Extract the (x, y) coordinate from the center of the cell holding the provided text.  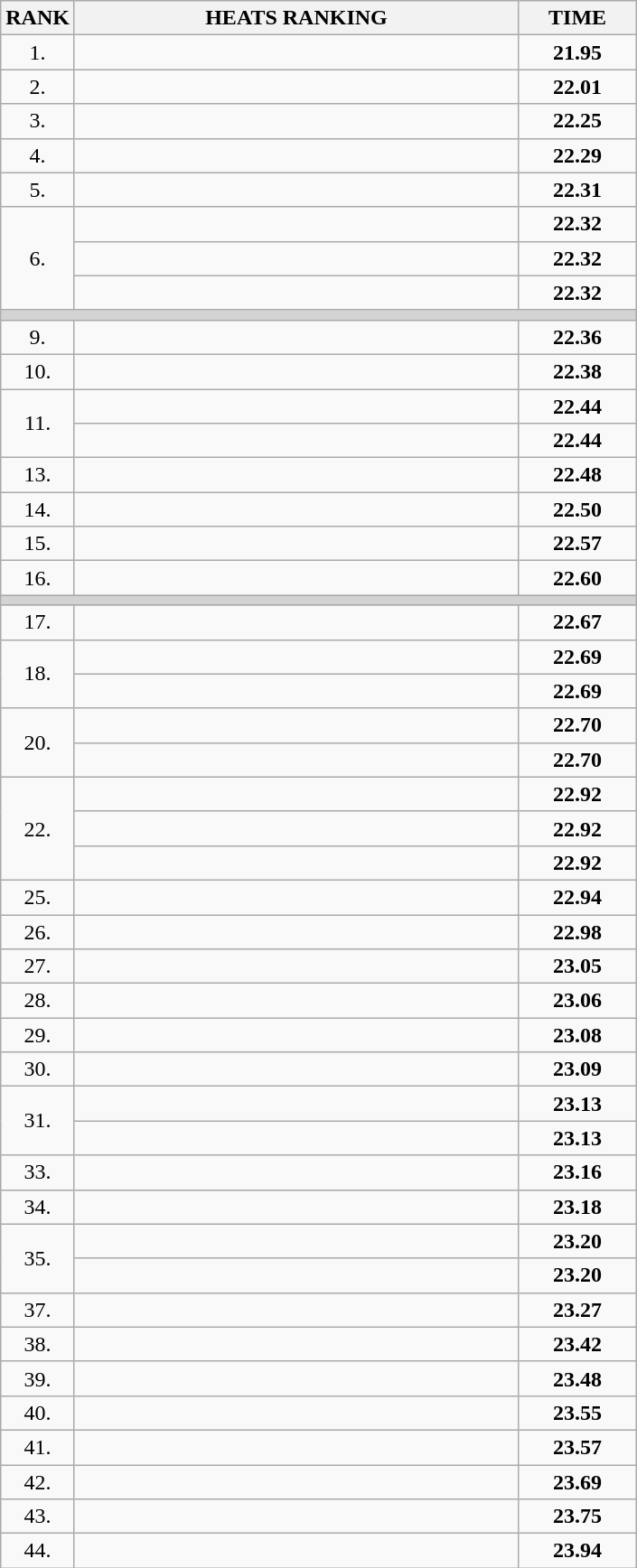
25. (38, 897)
41. (38, 1447)
17. (38, 622)
23.09 (578, 1069)
22.60 (578, 578)
23.42 (578, 1344)
39. (38, 1378)
RANK (38, 18)
22.36 (578, 337)
22.57 (578, 544)
23.08 (578, 1035)
26. (38, 931)
42. (38, 1482)
6. (38, 258)
16. (38, 578)
22.48 (578, 475)
11. (38, 423)
15. (38, 544)
22. (38, 828)
23.18 (578, 1207)
18. (38, 674)
40. (38, 1413)
20. (38, 742)
23.57 (578, 1447)
43. (38, 1517)
TIME (578, 18)
4. (38, 155)
HEATS RANKING (296, 18)
29. (38, 1035)
21.95 (578, 52)
27. (38, 966)
22.98 (578, 931)
22.01 (578, 87)
30. (38, 1069)
31. (38, 1121)
23.06 (578, 1001)
44. (38, 1551)
22.25 (578, 121)
13. (38, 475)
22.94 (578, 897)
38. (38, 1344)
2. (38, 87)
3. (38, 121)
14. (38, 509)
1. (38, 52)
37. (38, 1310)
23.27 (578, 1310)
23.48 (578, 1378)
34. (38, 1207)
10. (38, 371)
22.38 (578, 371)
23.94 (578, 1551)
35. (38, 1258)
33. (38, 1172)
23.69 (578, 1482)
22.29 (578, 155)
9. (38, 337)
22.31 (578, 190)
22.50 (578, 509)
22.67 (578, 622)
5. (38, 190)
28. (38, 1001)
23.16 (578, 1172)
23.05 (578, 966)
23.55 (578, 1413)
23.75 (578, 1517)
